Identify which cell holds the provided text, then report its [x, y] central coordinate. 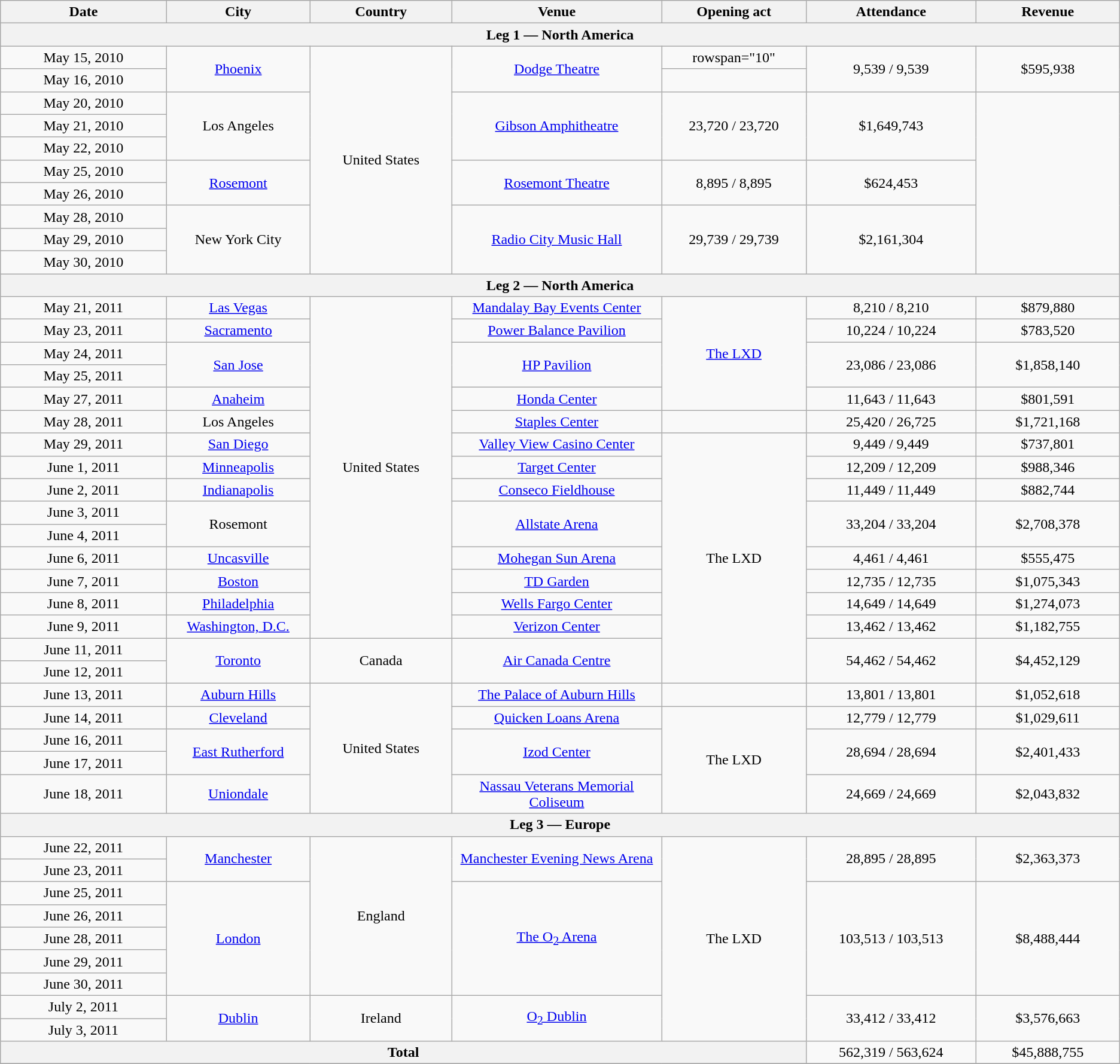
Conseco Fieldhouse [556, 490]
12,735 / 12,735 [891, 581]
Mohegan Sun Arena [556, 558]
9,449 / 9,449 [891, 444]
May 21, 2011 [84, 308]
$2,708,378 [1048, 524]
Quicken Loans Arena [556, 718]
June 25, 2011 [84, 893]
33,204 / 33,204 [891, 524]
23,720 / 23,720 [734, 126]
London [238, 938]
$8,488,444 [1048, 938]
May 25, 2010 [84, 171]
Washington, D.C. [238, 626]
$2,043,832 [1048, 794]
June 28, 2011 [84, 938]
TD Garden [556, 581]
14,649 / 14,649 [891, 603]
33,412 / 33,412 [891, 1018]
Anaheim [238, 399]
54,462 / 54,462 [891, 660]
13,462 / 13,462 [891, 626]
HP Pavilion [556, 365]
Revenue [1048, 12]
$1,274,073 [1048, 603]
Opening act [734, 12]
June 6, 2011 [84, 558]
$1,182,755 [1048, 626]
$595,938 [1048, 69]
Phoenix [238, 69]
New York City [238, 239]
rowspan="10" [734, 57]
May 23, 2011 [84, 331]
Target Center [556, 467]
The O2 Arena [556, 938]
June 14, 2011 [84, 718]
May 20, 2010 [84, 103]
Auburn Hills [238, 695]
29,739 / 29,739 [734, 239]
June 4, 2011 [84, 535]
Air Canada Centre [556, 660]
Mandalay Bay Events Center [556, 308]
8,210 / 8,210 [891, 308]
Uncasville [238, 558]
23,086 / 23,086 [891, 365]
Dublin [238, 1018]
Radio City Music Hall [556, 239]
June 30, 2011 [84, 984]
Uniondale [238, 794]
Venue [556, 12]
Indianapolis [238, 490]
12,779 / 12,779 [891, 718]
May 29, 2010 [84, 239]
4,461 / 4,461 [891, 558]
$783,520 [1048, 331]
Toronto [238, 660]
$2,363,373 [1048, 859]
June 26, 2011 [84, 916]
$555,475 [1048, 558]
Minneapolis [238, 467]
City [238, 12]
28,694 / 28,694 [891, 752]
$801,591 [1048, 399]
$988,346 [1048, 467]
10,224 / 10,224 [891, 331]
San Jose [238, 365]
Allstate Arena [556, 524]
11,643 / 11,643 [891, 399]
$3,576,663 [1048, 1018]
June 23, 2011 [84, 870]
May 25, 2011 [84, 376]
Sacramento [238, 331]
Wells Fargo Center [556, 603]
28,895 / 28,895 [891, 859]
9,539 / 9,539 [891, 69]
The Palace of Auburn Hills [556, 695]
Valley View Casino Center [556, 444]
Date [84, 12]
Nassau Veterans Memorial Coliseum [556, 794]
June 13, 2011 [84, 695]
June 9, 2011 [84, 626]
July 3, 2011 [84, 1029]
May 30, 2010 [84, 262]
June 16, 2011 [84, 740]
Staples Center [556, 422]
June 2, 2011 [84, 490]
May 22, 2010 [84, 148]
June 7, 2011 [84, 581]
$1,858,140 [1048, 365]
13,801 / 13,801 [891, 695]
May 29, 2011 [84, 444]
Leg 2 — North America [560, 285]
Dodge Theatre [556, 69]
May 24, 2011 [84, 353]
$1,052,618 [1048, 695]
June 3, 2011 [84, 513]
$4,452,129 [1048, 660]
Gibson Amphitheatre [556, 126]
May 26, 2010 [84, 194]
Verizon Center [556, 626]
June 17, 2011 [84, 763]
Honda Center [556, 399]
12,209 / 12,209 [891, 467]
Cleveland [238, 718]
Boston [238, 581]
June 12, 2011 [84, 672]
Total [403, 1053]
May 27, 2011 [84, 399]
Canada [381, 660]
$1,029,611 [1048, 718]
$879,880 [1048, 308]
8,895 / 8,895 [734, 182]
Manchester Evening News Arena [556, 859]
562,319 / 563,624 [891, 1053]
Izod Center [556, 752]
$1,649,743 [891, 126]
May 16, 2010 [84, 80]
June 29, 2011 [84, 961]
$2,401,433 [1048, 752]
Leg 1 — North America [560, 35]
$737,801 [1048, 444]
$2,161,304 [891, 239]
June 8, 2011 [84, 603]
England [381, 916]
$1,075,343 [1048, 581]
July 2, 2011 [84, 1007]
June 1, 2011 [84, 467]
East Rutherford [238, 752]
May 21, 2010 [84, 126]
June 18, 2011 [84, 794]
$1,721,168 [1048, 422]
103,513 / 103,513 [891, 938]
Attendance [891, 12]
25,420 / 26,725 [891, 422]
Las Vegas [238, 308]
San Diego [238, 444]
Philadelphia [238, 603]
May 28, 2011 [84, 422]
Power Balance Pavilion [556, 331]
O2 Dublin [556, 1018]
$882,744 [1048, 490]
$624,453 [891, 182]
Leg 3 — Europe [560, 825]
24,669 / 24,669 [891, 794]
Ireland [381, 1018]
May 28, 2010 [84, 217]
June 22, 2011 [84, 847]
11,449 / 11,449 [891, 490]
Manchester [238, 859]
Country [381, 12]
May 15, 2010 [84, 57]
$45,888,755 [1048, 1053]
Rosemont Theatre [556, 182]
June 11, 2011 [84, 649]
